Return the [x, y] coordinate for the center point of the cell that contains the specified text.  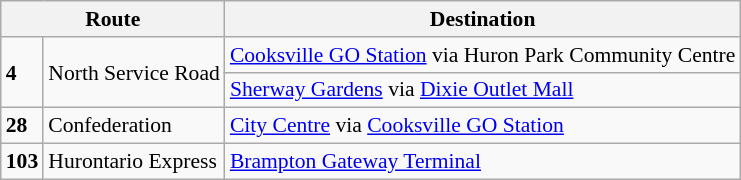
4 [22, 72]
North Service Road [134, 72]
Route [113, 19]
Confederation [134, 126]
103 [22, 162]
28 [22, 126]
City Centre via Cooksville GO Station [483, 126]
Brampton Gateway Terminal [483, 162]
Hurontario Express [134, 162]
Sherway Gardens via Dixie Outlet Mall [483, 90]
Destination [483, 19]
Cooksville GO Station via Huron Park Community Centre [483, 55]
